Identify which cell holds the provided text, then report its [x, y] central coordinate. 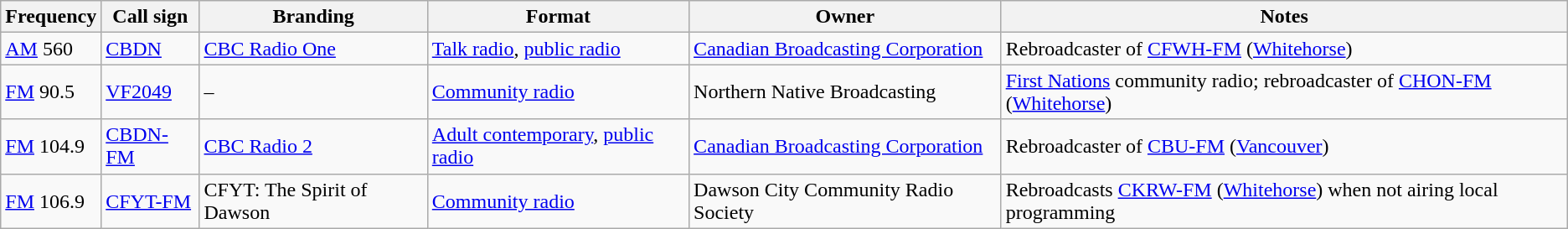
CBC Radio One [313, 49]
First Nations community radio; rebroadcaster of CHON-FM (Whitehorse) [1284, 92]
CBDN-FM [151, 146]
FM 90.5 [51, 92]
Frequency [51, 17]
Notes [1284, 17]
– [313, 92]
CFYT: The Spirit of Dawson [313, 201]
FM 106.9 [51, 201]
AM 560 [51, 49]
Talk radio, public radio [558, 49]
Dawson City Community Radio Society [846, 201]
Branding [313, 17]
VF2049 [151, 92]
Owner [846, 17]
Call sign [151, 17]
Format [558, 17]
Adult contemporary, public radio [558, 146]
CBDN [151, 49]
FM 104.9 [51, 146]
CFYT-FM [151, 201]
Rebroadcaster of CFWH-FM (Whitehorse) [1284, 49]
Northern Native Broadcasting [846, 92]
Rebroadcasts CKRW-FM (Whitehorse) when not airing local programming [1284, 201]
Rebroadcaster of CBU-FM (Vancouver) [1284, 146]
CBC Radio 2 [313, 146]
